Identify which cell holds the provided text, then report its [x, y] central coordinate. 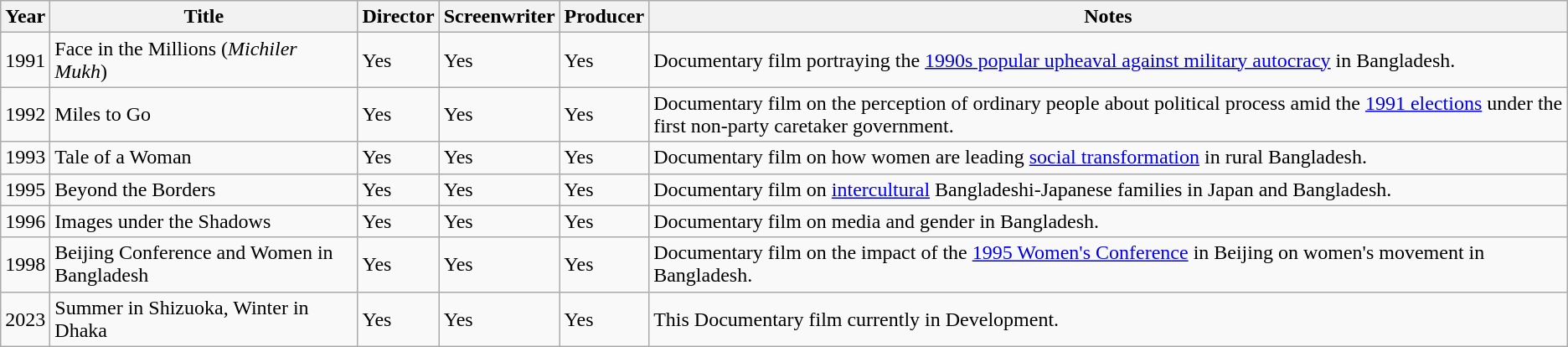
This Documentary film currently in Development. [1109, 319]
1995 [25, 189]
Notes [1109, 17]
Miles to Go [204, 114]
Beyond the Borders [204, 189]
2023 [25, 319]
Director [399, 17]
1996 [25, 221]
Screenwriter [499, 17]
Tale of a Woman [204, 158]
Title [204, 17]
1993 [25, 158]
1992 [25, 114]
Documentary film on media and gender in Bangladesh. [1109, 221]
Documentary film on the impact of the 1995 Women's Conference in Beijing on women's movement in Bangladesh. [1109, 265]
Documentary film portraying the 1990s popular upheaval against military autocracy in Bangladesh. [1109, 60]
Producer [605, 17]
Documentary film on how women are leading social transformation in rural Bangladesh. [1109, 158]
Documentary film on intercultural Bangladeshi-Japanese families in Japan and Bangladesh. [1109, 189]
1991 [25, 60]
Face in the Millions (Michiler Mukh) [204, 60]
Beijing Conference and Women in Bangladesh [204, 265]
Images under the Shadows [204, 221]
Year [25, 17]
1998 [25, 265]
Documentary film on the perception of ordinary people about political process amid the 1991 elections under the first non-party caretaker government. [1109, 114]
Summer in Shizuoka, Winter in Dhaka [204, 319]
